Detect which cell encompasses the target text, then output its (X, Y) center coordinate. 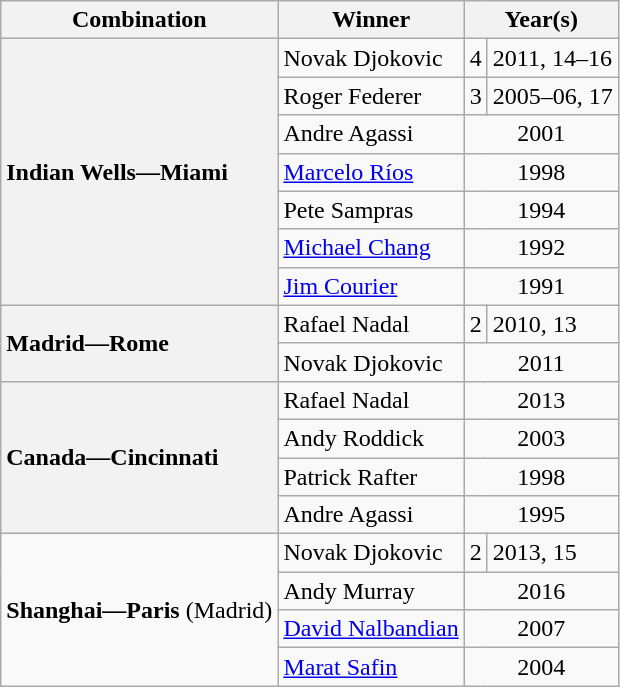
Indian Wells—Miami (140, 172)
2007 (541, 629)
Patrick Rafter (371, 477)
2003 (541, 438)
Pete Sampras (371, 210)
1991 (541, 286)
3 (476, 96)
Year(s) (541, 20)
4 (476, 58)
2010, 13 (552, 324)
2013, 15 (552, 553)
Shanghai—Paris (Madrid) (140, 610)
1994 (541, 210)
2001 (541, 134)
Combination (140, 20)
Roger Federer (371, 96)
David Nalbandian (371, 629)
Andy Murray (371, 591)
Winner (371, 20)
Marat Safin (371, 667)
2005–06, 17 (552, 96)
1992 (541, 248)
2004 (541, 667)
Michael Chang (371, 248)
1995 (541, 515)
Madrid—Rome (140, 343)
2011, 14–16 (552, 58)
Jim Courier (371, 286)
Marcelo Ríos (371, 172)
Canada—Cincinnati (140, 457)
2016 (541, 591)
Andy Roddick (371, 438)
2013 (541, 400)
2011 (541, 362)
